Determine the (X, Y) coordinate at the center of the cell enclosing the given text.  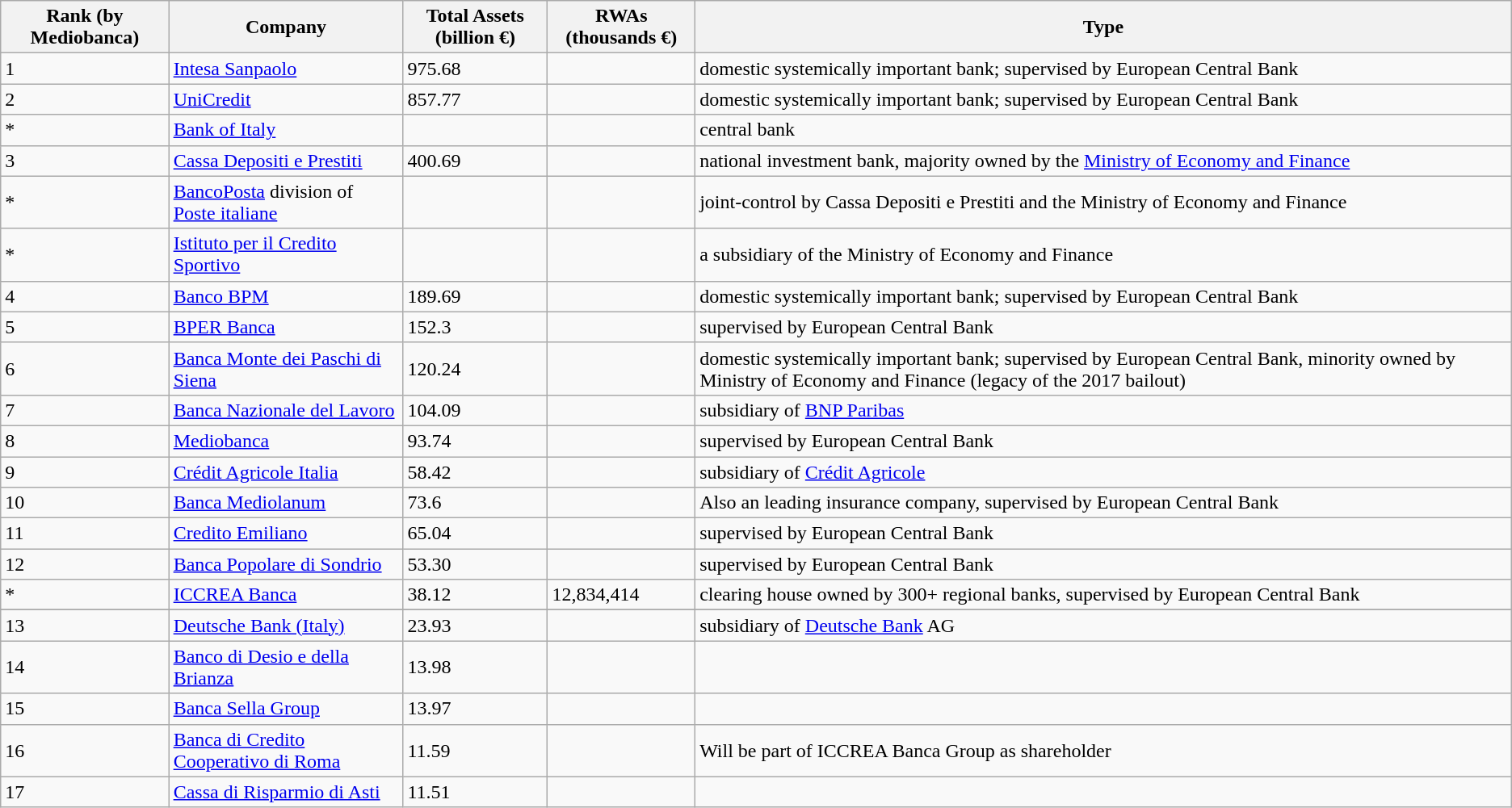
Bank of Italy (286, 130)
Company (286, 27)
Cassa Depositi e Prestiti (286, 161)
subsidiary of BNP Paribas (1103, 410)
Crédit Agricole Italia (286, 472)
BancoPosta division of Poste italiane (286, 202)
Istituto per il Credito Sportivo (286, 255)
5 (85, 327)
4 (85, 296)
Deutsche Bank (Italy) (286, 626)
857.77 (475, 99)
subsidiary of Crédit Agricole (1103, 472)
120.24 (475, 368)
Total Assets (billion €) (475, 27)
Rank (by Mediobanca) (85, 27)
16 (85, 751)
12 (85, 564)
6 (85, 368)
Credito Emiliano (286, 534)
13.97 (475, 709)
Banca Mediolanum (286, 503)
11.59 (475, 751)
central bank (1103, 130)
national investment bank, majority owned by the Ministry of Economy and Finance (1103, 161)
UniCredit (286, 99)
14 (85, 667)
joint-control by Cassa Depositi e Prestiti and the Ministry of Economy and Finance (1103, 202)
11.51 (475, 792)
subsidiary of Deutsche Bank AG (1103, 626)
73.6 (475, 503)
BPER Banca (286, 327)
13.98 (475, 667)
65.04 (475, 534)
7 (85, 410)
Banca Nazionale del Lavoro (286, 410)
Banca Sella Group (286, 709)
15 (85, 709)
38.12 (475, 595)
10 (85, 503)
8 (85, 441)
Type (1103, 27)
23.93 (475, 626)
Will be part of ICCREA Banca Group as shareholder (1103, 751)
a subsidiary of the Ministry of Economy and Finance (1103, 255)
Cassa di Risparmio di Asti (286, 792)
93.74 (475, 441)
RWAs (thousands €) (622, 27)
Banca Monte dei Paschi di Siena (286, 368)
9 (85, 472)
152.3 (475, 327)
Also an leading insurance company, supervised by European Central Bank (1103, 503)
Banca di Credito Cooperativo di Roma (286, 751)
58.42 (475, 472)
Banco di Desio e della Brianza (286, 667)
Banco BPM (286, 296)
Banca Popolare di Sondrio (286, 564)
12,834,414 (622, 595)
3 (85, 161)
1 (85, 69)
53.30 (475, 564)
104.09 (475, 410)
ICCREA Banca (286, 595)
975.68 (475, 69)
189.69 (475, 296)
Intesa Sanpaolo (286, 69)
400.69 (475, 161)
11 (85, 534)
17 (85, 792)
Mediobanca (286, 441)
2 (85, 99)
clearing house owned by 300+ regional banks, supervised by European Central Bank (1103, 595)
13 (85, 626)
